Return [x, y] of the center of cell containing provided text 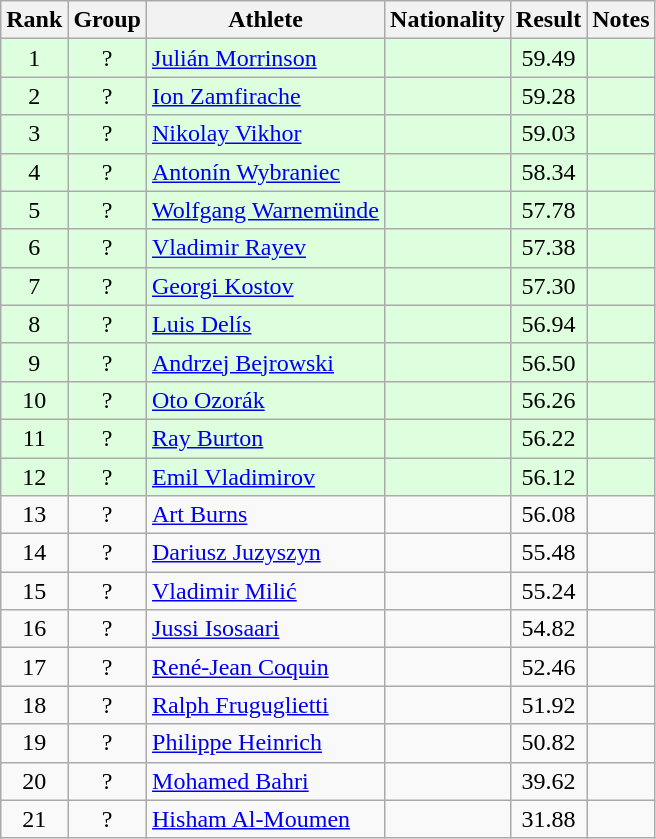
14 [34, 553]
21 [34, 819]
Julián Morrinson [266, 58]
58.34 [548, 172]
57.38 [548, 248]
Andrzej Bejrowski [266, 362]
7 [34, 286]
Luis Delís [266, 324]
39.62 [548, 781]
55.24 [548, 591]
Result [548, 20]
6 [34, 248]
Nationality [448, 20]
Ion Zamfirache [266, 96]
19 [34, 743]
4 [34, 172]
56.94 [548, 324]
54.82 [548, 629]
Vladimir Rayev [266, 248]
18 [34, 705]
Ray Burton [266, 438]
Jussi Isosaari [266, 629]
59.03 [548, 134]
56.22 [548, 438]
Ralph Fruguglietti [266, 705]
57.78 [548, 210]
Georgi Kostov [266, 286]
3 [34, 134]
Rank [34, 20]
Wolfgang Warnemünde [266, 210]
Art Burns [266, 515]
10 [34, 400]
1 [34, 58]
57.30 [548, 286]
Vladimir Milić [266, 591]
51.92 [548, 705]
17 [34, 667]
Philippe Heinrich [266, 743]
Mohamed Bahri [266, 781]
12 [34, 477]
Dariusz Juzyszyn [266, 553]
René-Jean Coquin [266, 667]
59.28 [548, 96]
Nikolay Vikhor [266, 134]
Antonín Wybraniec [266, 172]
2 [34, 96]
52.46 [548, 667]
Hisham Al-Moumen [266, 819]
15 [34, 591]
59.49 [548, 58]
56.50 [548, 362]
5 [34, 210]
8 [34, 324]
11 [34, 438]
56.26 [548, 400]
50.82 [548, 743]
13 [34, 515]
Emil Vladimirov [266, 477]
Group [108, 20]
31.88 [548, 819]
55.48 [548, 553]
20 [34, 781]
9 [34, 362]
Athlete [266, 20]
Oto Ozorák [266, 400]
56.12 [548, 477]
Notes [621, 20]
16 [34, 629]
56.08 [548, 515]
